Return [x, y] of the center of cell containing provided text 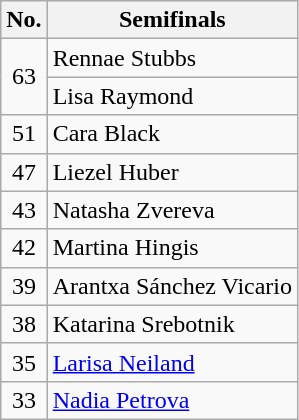
Natasha Zvereva [172, 210]
Nadia Petrova [172, 400]
47 [24, 172]
51 [24, 134]
Semifinals [172, 20]
Cara Black [172, 134]
63 [24, 77]
Rennae Stubbs [172, 58]
33 [24, 400]
Arantxa Sánchez Vicario [172, 286]
Liezel Huber [172, 172]
38 [24, 324]
42 [24, 248]
43 [24, 210]
35 [24, 362]
Lisa Raymond [172, 96]
Martina Hingis [172, 248]
Larisa Neiland [172, 362]
No. [24, 20]
Katarina Srebotnik [172, 324]
39 [24, 286]
